Output the (X, Y) coordinate of the center of the cell containing the given text.  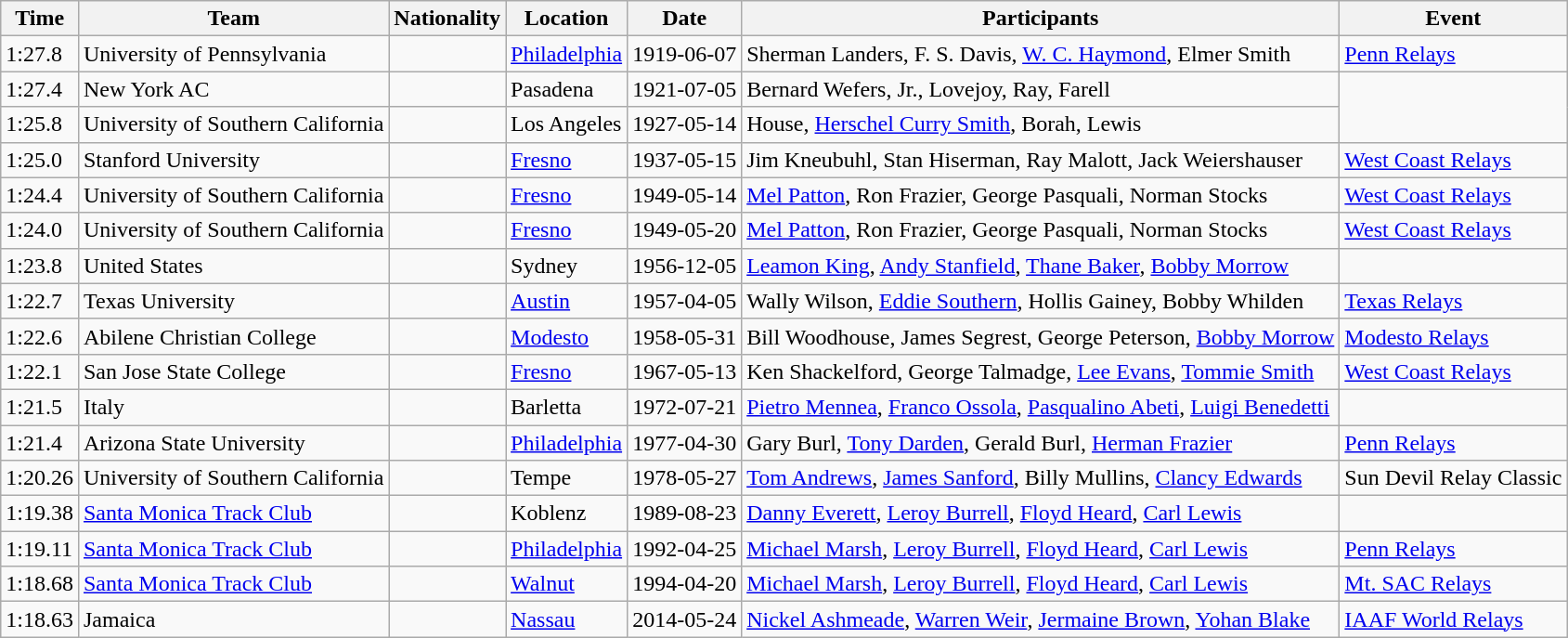
1972-07-21 (685, 407)
1994-04-20 (685, 584)
1:22.1 (40, 371)
1:18.63 (40, 619)
Nationality (447, 19)
Abilene Christian College (233, 336)
1958-05-31 (685, 336)
1:23.8 (40, 266)
1977-04-30 (685, 443)
Jamaica (233, 619)
Nassau (566, 619)
1937-05-15 (685, 160)
2014-05-24 (685, 619)
Tom Andrews, James Sanford, Billy Mullins, Clancy Edwards (1041, 478)
Sydney (566, 266)
Date (685, 19)
Texas University (233, 301)
1:27.8 (40, 54)
Walnut (566, 584)
Modesto (566, 336)
1919-06-07 (685, 54)
1967-05-13 (685, 371)
1949-05-20 (685, 230)
Modesto Relays (1454, 336)
Barletta (566, 407)
1:24.4 (40, 195)
1:21.4 (40, 443)
1:19.38 (40, 514)
1992-04-25 (685, 549)
University of Pennsylvania (233, 54)
Arizona State University (233, 443)
Italy (233, 407)
1:22.7 (40, 301)
1:24.0 (40, 230)
IAAF World Relays (1454, 619)
Tempe (566, 478)
1956-12-05 (685, 266)
Texas Relays (1454, 301)
1:25.8 (40, 124)
House, Herschel Curry Smith, Borah, Lewis (1041, 124)
Gary Burl, Tony Darden, Gerald Burl, Herman Frazier (1041, 443)
Participants (1041, 19)
Stanford University (233, 160)
Mt. SAC Relays (1454, 584)
Danny Everett, Leroy Burrell, Floyd Heard, Carl Lewis (1041, 514)
Sherman Landers, F. S. Davis, W. C. Haymond, Elmer Smith (1041, 54)
San Jose State College (233, 371)
Ken Shackelford, George Talmadge, Lee Evans, Tommie Smith (1041, 371)
1989-08-23 (685, 514)
Austin (566, 301)
1:25.0 (40, 160)
1927-05-14 (685, 124)
1:27.4 (40, 89)
1:21.5 (40, 407)
Koblenz (566, 514)
Los Angeles (566, 124)
1:20.26 (40, 478)
1957-04-05 (685, 301)
1:18.68 (40, 584)
Location (566, 19)
1921-07-05 (685, 89)
Bernard Wefers, Jr., Lovejoy, Ray, Farell (1041, 89)
Wally Wilson, Eddie Southern, Hollis Gainey, Bobby Whilden (1041, 301)
Nickel Ashmeade, Warren Weir, Jermaine Brown, Yohan Blake (1041, 619)
Event (1454, 19)
Jim Kneubuhl, Stan Hiserman, Ray Malott, Jack Weiershauser (1041, 160)
Pietro Mennea, Franco Ossola, Pasqualino Abeti, Luigi Benedetti (1041, 407)
1:19.11 (40, 549)
Pasadena (566, 89)
Sun Devil Relay Classic (1454, 478)
Leamon King, Andy Stanfield, Thane Baker, Bobby Morrow (1041, 266)
Team (233, 19)
New York AC (233, 89)
Time (40, 19)
Bill Woodhouse, James Segrest, George Peterson, Bobby Morrow (1041, 336)
United States (233, 266)
1978-05-27 (685, 478)
1949-05-14 (685, 195)
1:22.6 (40, 336)
